Pinpoint the cell where the given text exists, returning its (x, y) midpoint coordinate. 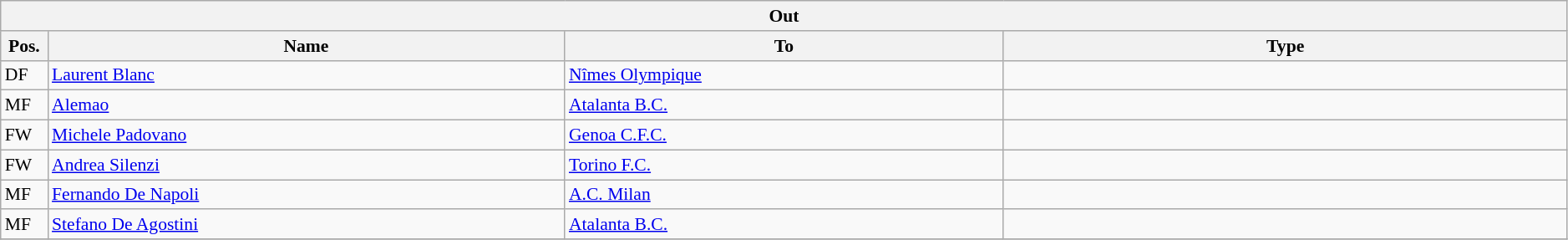
Type (1285, 46)
DF (24, 75)
A.C. Milan (784, 195)
Laurent Blanc (306, 75)
Michele Padovano (306, 135)
Nîmes Olympique (784, 75)
To (784, 46)
Genoa C.F.C. (784, 135)
Fernando De Napoli (306, 195)
Alemao (306, 105)
Andrea Silenzi (306, 165)
Out (784, 16)
Pos. (24, 46)
Stefano De Agostini (306, 225)
Torino F.C. (784, 165)
Name (306, 46)
